Scan for the cell matching the given text and deliver its (X, Y) coordinate at center. 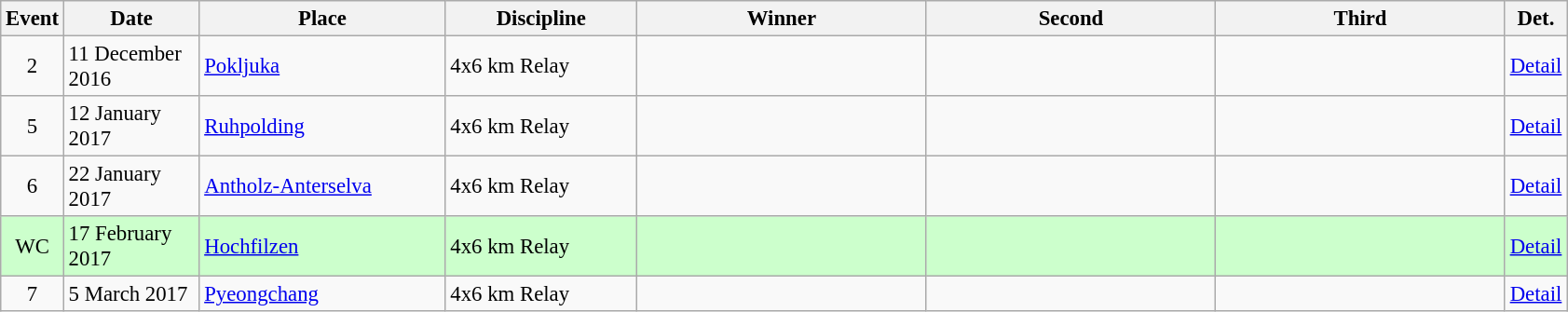
WC (33, 246)
Ruhpolding (322, 127)
12 January 2017 (131, 127)
Pyeongchang (322, 294)
6 (33, 186)
Winner (783, 19)
Discipline (541, 19)
5 (33, 127)
7 (33, 294)
Second (1071, 19)
Event (33, 19)
22 January 2017 (131, 186)
Third (1360, 19)
Antholz-Anterselva (322, 186)
Pokljuka (322, 67)
17 February 2017 (131, 246)
2 (33, 67)
Hochfilzen (322, 246)
Date (131, 19)
Place (322, 19)
5 March 2017 (131, 294)
Det. (1535, 19)
11 December 2016 (131, 67)
